Scan for the cell matching the given text and deliver its (X, Y) coordinate at center. 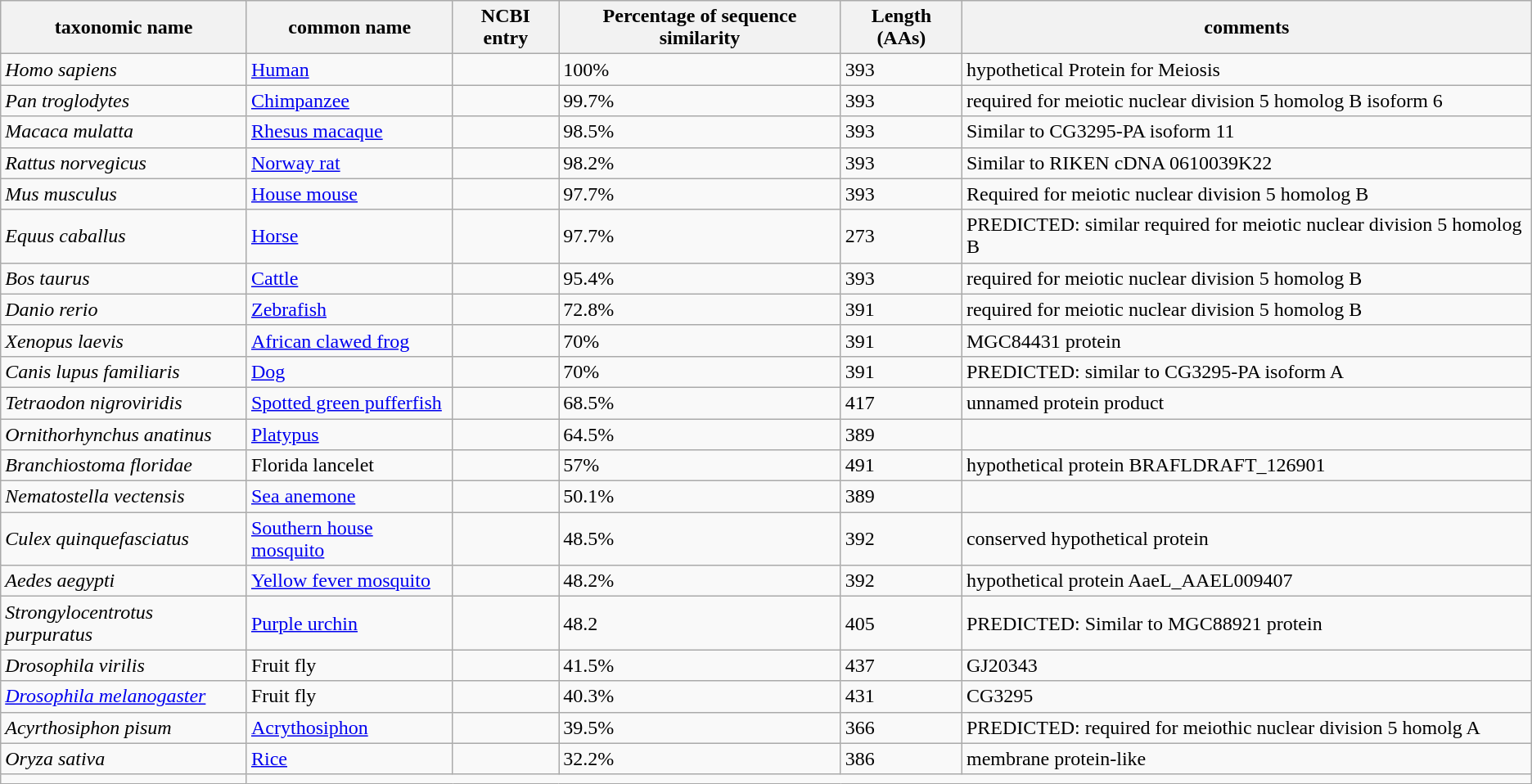
Ornithorhynchus anatinus (124, 435)
Acrythosiphon (349, 728)
Platypus (349, 435)
Rhesus macaque (349, 132)
68.5% (701, 403)
32.2% (701, 759)
Similar to RIKEN cDNA 0610039K22 (1246, 163)
Bos taurus (124, 278)
Aedes aegypti (124, 581)
48.2% (701, 581)
Drosophila virilis (124, 665)
Branchiostoma floridae (124, 466)
Percentage of sequence similarity (701, 28)
Tetraodon nigroviridis (124, 403)
Equus caballus (124, 236)
99.7% (701, 101)
African clawed frog (349, 340)
GJ20343 (1246, 665)
437 (901, 665)
48.2 (701, 624)
95.4% (701, 278)
PREDICTED: similar to CG3295-PA isoform A (1246, 372)
Similar to CG3295-PA isoform 11 (1246, 132)
41.5% (701, 665)
431 (901, 696)
Rattus norvegicus (124, 163)
MGC84431 protein (1246, 340)
Macaca mulatta (124, 132)
50.1% (701, 497)
common name (349, 28)
366 (901, 728)
Homo sapiens (124, 70)
hypothetical Protein for Meiosis (1246, 70)
Danio rerio (124, 309)
Xenopus laevis (124, 340)
PREDICTED: required for meiothic nuclear division 5 homolg A (1246, 728)
Mus musculus (124, 194)
Cattle (349, 278)
Chimpanzee (349, 101)
Nematostella vectensis (124, 497)
39.5% (701, 728)
Purple urchin (349, 624)
Length (AAs) (901, 28)
Required for meiotic nuclear division 5 homolog B (1246, 194)
Norway rat (349, 163)
491 (901, 466)
100% (701, 70)
48.5% (701, 538)
64.5% (701, 435)
House mouse (349, 194)
Drosophila melanogaster (124, 696)
Dog (349, 372)
Strongylocentrotus purpuratus (124, 624)
taxonomic name (124, 28)
40.3% (701, 696)
Zebrafish (349, 309)
Yellow fever mosquito (349, 581)
PREDICTED: Similar to MGC88921 protein (1246, 624)
PREDICTED: similar required for meiotic nuclear division 5 homolog B (1246, 236)
Sea anemone (349, 497)
Rice (349, 759)
membrane protein-like (1246, 759)
Acyrthosiphon pisum (124, 728)
Pan troglodytes (124, 101)
Oryza sativa (124, 759)
Florida lancelet (349, 466)
Spotted green pufferfish (349, 403)
Culex quinquefasciatus (124, 538)
386 (901, 759)
Horse (349, 236)
Human (349, 70)
98.5% (701, 132)
57% (701, 466)
273 (901, 236)
hypothetical protein AaeL_AAEL009407 (1246, 581)
comments (1246, 28)
unnamed protein product (1246, 403)
CG3295 (1246, 696)
Canis lupus familiaris (124, 372)
98.2% (701, 163)
405 (901, 624)
required for meiotic nuclear division 5 homolog B isoform 6 (1246, 101)
conserved hypothetical protein (1246, 538)
72.8% (701, 309)
417 (901, 403)
Southern house mosquito (349, 538)
NCBI entry (506, 28)
hypothetical protein BRAFLDRAFT_126901 (1246, 466)
